Detect which cell encompasses the target text, then output its (x, y) center coordinate. 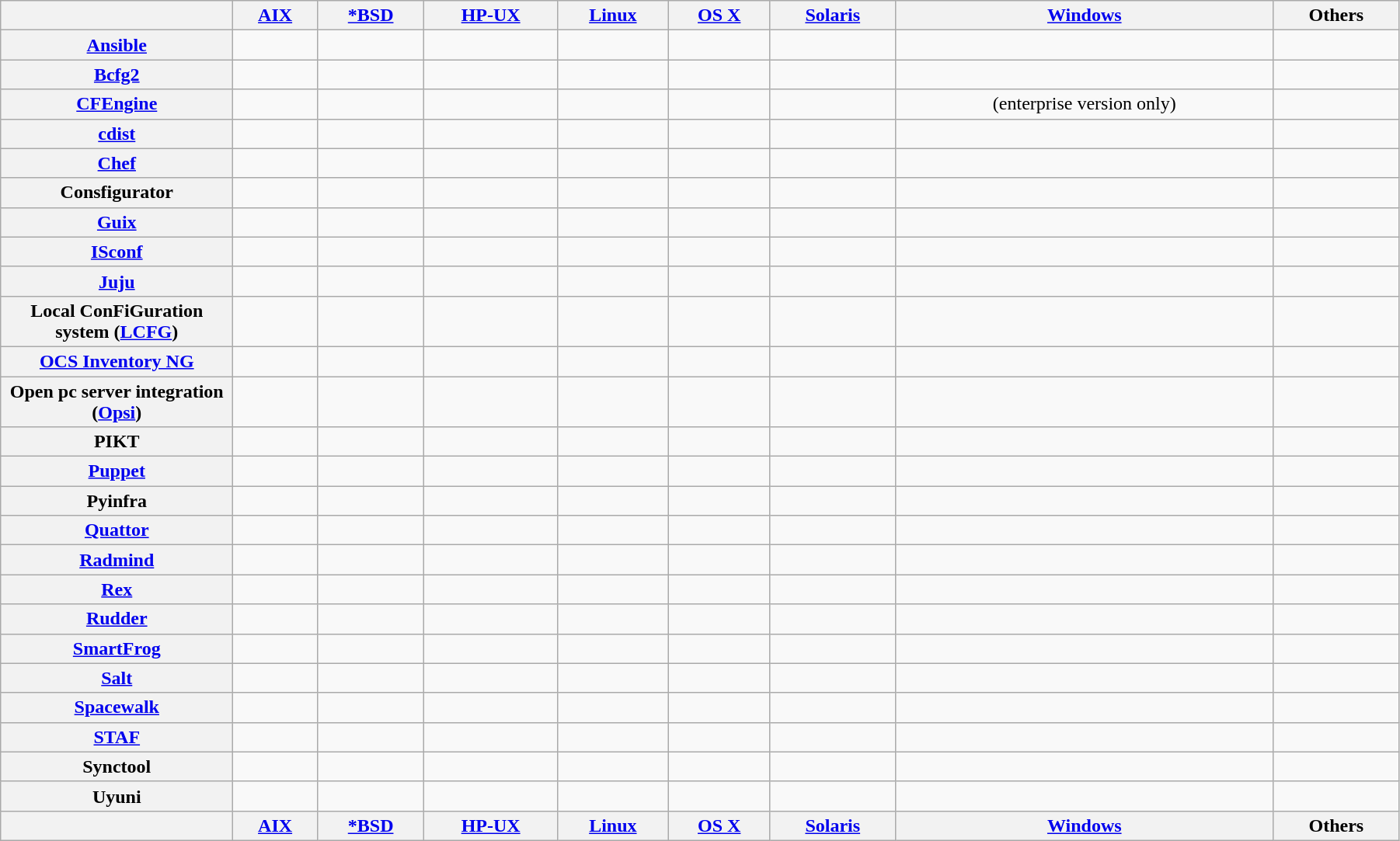
ISconf (117, 252)
Consfigurator (117, 193)
Rex (117, 589)
Puppet (117, 471)
OCS Inventory NG (117, 361)
Local ConFiGuration system (LCFG) (117, 321)
Chef (117, 163)
Guix (117, 222)
Salt (117, 678)
Juju (117, 281)
Uyuni (117, 796)
Spacewalk (117, 707)
Pyinfra (117, 501)
Rudder (117, 619)
cdist (117, 134)
Quattor (117, 530)
SmartFrog (117, 648)
(enterprise version only) (1085, 104)
Ansible (117, 45)
STAF (117, 737)
Radmind (117, 560)
Open pc server integration (Opsi) (117, 401)
Synctool (117, 766)
PIKT (117, 442)
Bcfg2 (117, 75)
CFEngine (117, 104)
